Detect which cell encompasses the target text, then output its (X, Y) center coordinate. 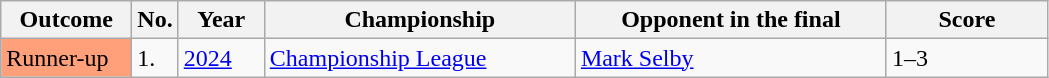
1. (155, 58)
No. (155, 20)
Score (966, 20)
Year (221, 20)
Opponent in the final (730, 20)
Mark Selby (730, 58)
2024 (221, 58)
Championship League (420, 58)
Championship (420, 20)
Runner-up (66, 58)
Outcome (66, 20)
1–3 (966, 58)
